Identify which cell holds the provided text, then report its [X, Y] central coordinate. 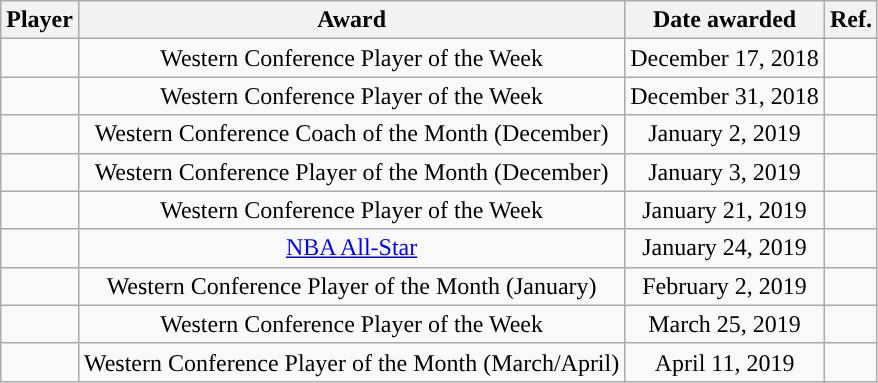
Player [40, 20]
Ref. [850, 20]
NBA All-Star [351, 248]
January 24, 2019 [725, 248]
April 11, 2019 [725, 362]
December 31, 2018 [725, 96]
January 21, 2019 [725, 210]
Western Conference Coach of the Month (December) [351, 134]
Western Conference Player of the Month (January) [351, 286]
March 25, 2019 [725, 324]
February 2, 2019 [725, 286]
December 17, 2018 [725, 58]
Western Conference Player of the Month (December) [351, 172]
Western Conference Player of the Month (March/April) [351, 362]
January 2, 2019 [725, 134]
Date awarded [725, 20]
January 3, 2019 [725, 172]
Award [351, 20]
